Capture the cell that displays the provided text and extract its [x, y] central coordinate. 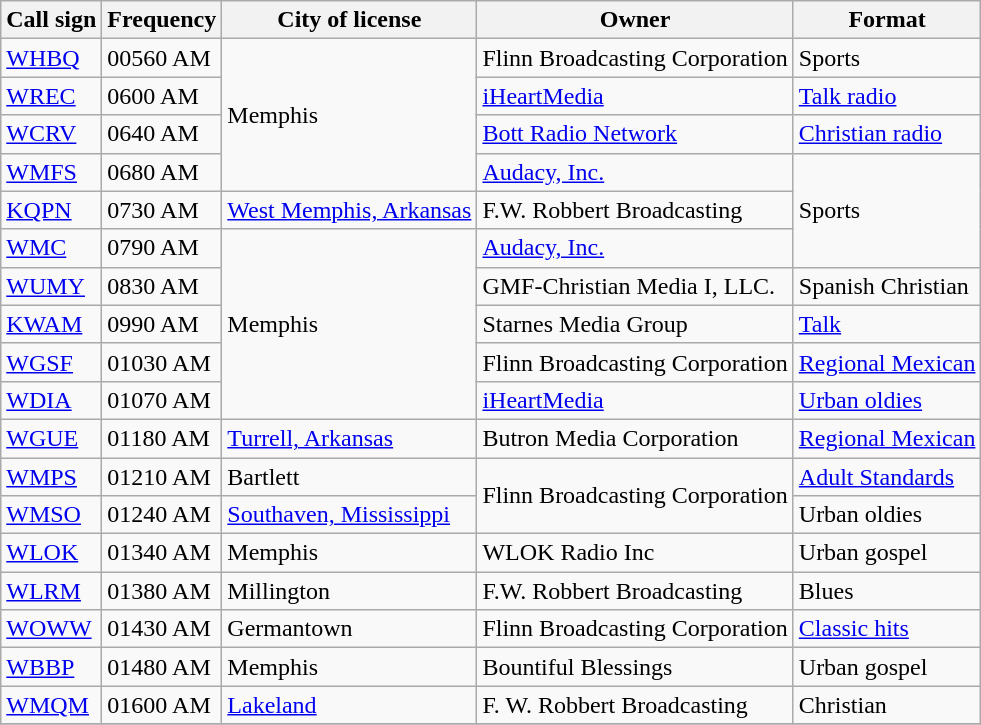
00560 AM [162, 58]
WGSF [52, 362]
01600 AM [162, 705]
Spanish Christian [887, 286]
Christian [887, 705]
Talk [887, 324]
01480 AM [162, 667]
WUMY [52, 286]
Classic hits [887, 629]
WMPS [52, 477]
WMSO [52, 515]
Butron Media Corporation [635, 438]
Bott Radio Network [635, 134]
WCRV [52, 134]
WLRM [52, 591]
GMF-Christian Media I, LLC. [635, 286]
Adult Standards [887, 477]
Call sign [52, 20]
01240 AM [162, 515]
Southaven, Mississippi [350, 515]
WDIA [52, 400]
WLOK [52, 553]
Christian radio [887, 134]
Talk radio [887, 96]
Frequency [162, 20]
KWAM [52, 324]
01070 AM [162, 400]
West Memphis, Arkansas [350, 210]
Bountiful Blessings [635, 667]
WMFS [52, 172]
Starnes Media Group [635, 324]
01210 AM [162, 477]
Format [887, 20]
01180 AM [162, 438]
Millington [350, 591]
0680 AM [162, 172]
WMC [52, 248]
KQPN [52, 210]
Bartlett [350, 477]
WHBQ [52, 58]
Lakeland [350, 705]
Turrell, Arkansas [350, 438]
0640 AM [162, 134]
01380 AM [162, 591]
Owner [635, 20]
0790 AM [162, 248]
WGUE [52, 438]
WMQM [52, 705]
0990 AM [162, 324]
01430 AM [162, 629]
Blues [887, 591]
Germantown [350, 629]
F. W. Robbert Broadcasting [635, 705]
WLOK Radio Inc [635, 553]
WBBP [52, 667]
01340 AM [162, 553]
0730 AM [162, 210]
WOWW [52, 629]
0600 AM [162, 96]
WREC [52, 96]
City of license [350, 20]
0830 AM [162, 286]
01030 AM [162, 362]
